Determine the (x, y) coordinate at the center of the cell enclosing the given text.  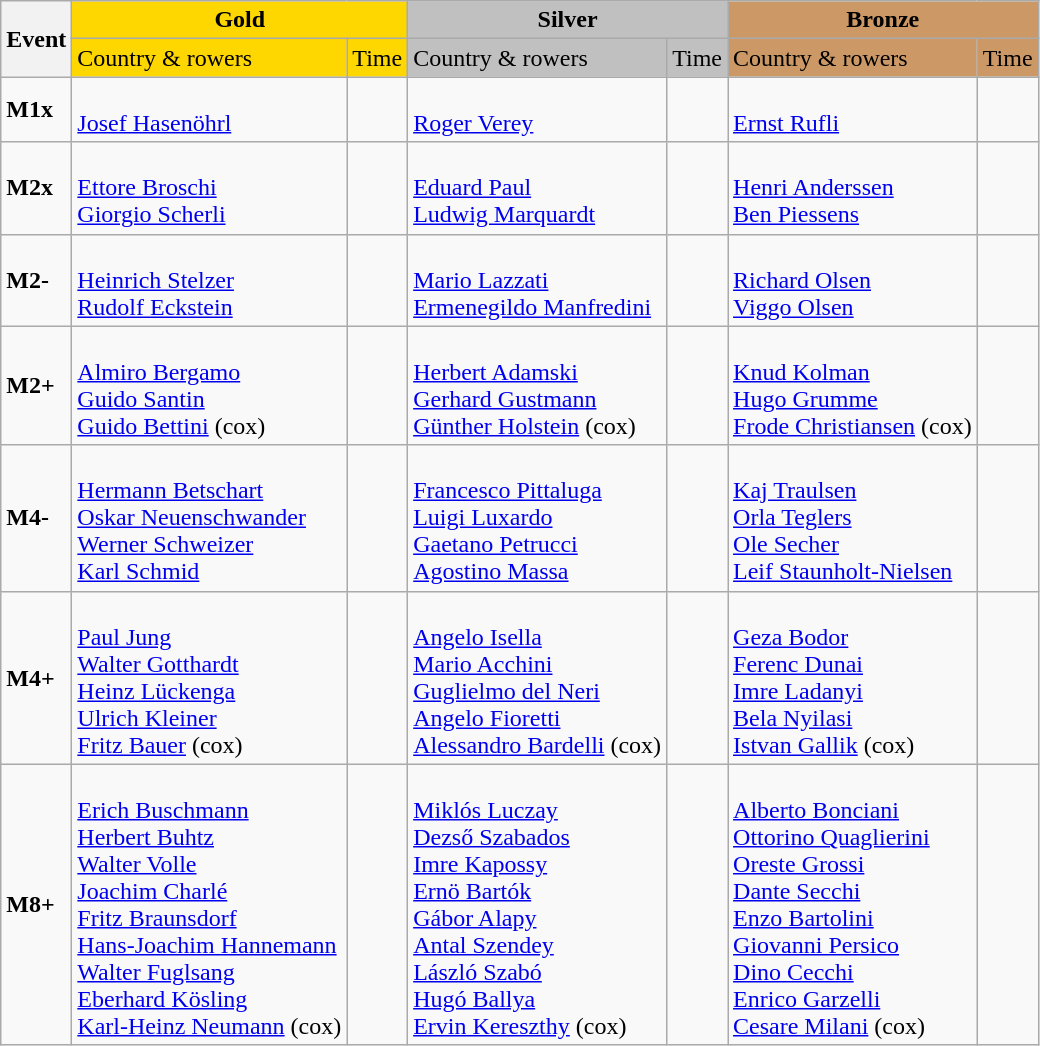
Knud Kolman Hugo Grumme Frode Christiansen (cox) (853, 386)
Angelo Isella Mario Acchini Guglielmo del Neri Angelo Fioretti Alessandro Bardelli (cox) (538, 678)
Bronze (884, 20)
M2x (36, 188)
M4- (36, 518)
Hermann Betschart Oskar Neuenschwander Werner Schweizer Karl Schmid (210, 518)
M1x (36, 110)
Francesco Pittaluga Luigi Luxardo Gaetano Petrucci Agostino Massa (538, 518)
Geza Bodor Ferenc Dunai Imre Ladanyi Bela Nyilasi Istvan Gallik (cox) (853, 678)
Alberto Bonciani Ottorino Quaglierini Oreste Grossi Dante Secchi Enzo Bartolini Giovanni Persico Dino Cecchi Enrico Garzelli Cesare Milani (cox) (853, 904)
Event (36, 39)
Silver (568, 20)
Eduard Paul Ludwig Marquardt (538, 188)
Mario Lazzati Ermenegildo Manfredini (538, 280)
M8+ (36, 904)
M2+ (36, 386)
Ernst Rufli (853, 110)
M2- (36, 280)
Heinrich Stelzer Rudolf Eckstein (210, 280)
Herbert Adamski Gerhard Gustmann Günther Holstein (cox) (538, 386)
Ettore Broschi Giorgio Scherli (210, 188)
M4+ (36, 678)
Almiro Bergamo Guido Santin Guido Bettini (cox) (210, 386)
Josef Hasenöhrl (210, 110)
Paul Jung Walter Gotthardt Heinz Lückenga Ulrich Kleiner Fritz Bauer (cox) (210, 678)
Gold (240, 20)
Roger Verey (538, 110)
Richard Olsen Viggo Olsen (853, 280)
Kaj Traulsen Orla Teglers Ole Secher Leif Staunholt-Nielsen (853, 518)
Miklós Luczay Dezső Szabados Imre Kapossy Ernö Bartók Gábor Alapy Antal Szendey László Szabó Hugó Ballya Ervin Kereszthy (cox) (538, 904)
Henri Anderssen Ben Piessens (853, 188)
